Determine the (x, y) coordinate at the center of the cell enclosing the given text.  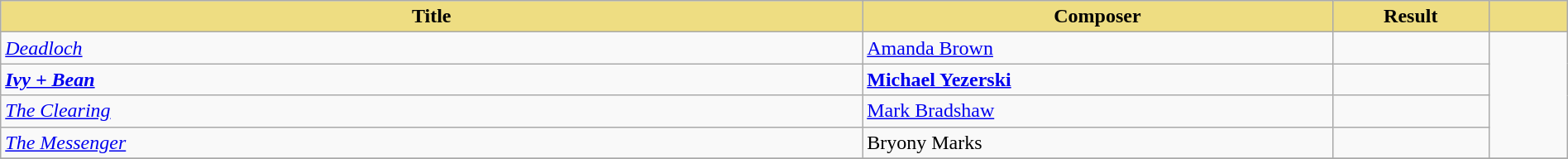
Composer (1097, 17)
Mark Bradshaw (1097, 111)
The Messenger (432, 142)
Deadloch (432, 48)
Ivy + Bean (432, 79)
Title (432, 17)
The Clearing (432, 111)
Michael Yezerski (1097, 79)
Result (1411, 17)
Amanda Brown (1097, 48)
Bryony Marks (1097, 142)
